Return (X, Y) of the center of cell containing provided text 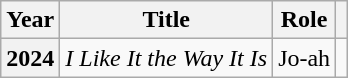
Title (166, 20)
Year (30, 20)
2024 (30, 58)
Role (304, 20)
I Like It the Way It Is (166, 58)
Jo-ah (304, 58)
